From the cell containing the given text, extract its center point as [X, Y] coordinate. 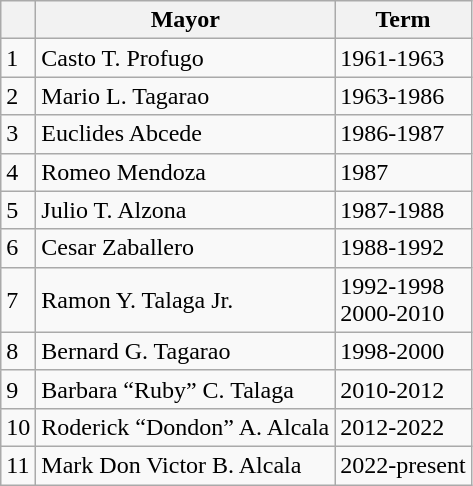
2012-2022 [403, 427]
1992-19982000-2010 [403, 300]
9 [18, 389]
7 [18, 300]
1988-1992 [403, 248]
Bernard G. Tagarao [186, 351]
1987-1988 [403, 210]
Julio T. Alzona [186, 210]
5 [18, 210]
Mark Don Victor B. Alcala [186, 465]
1961-1963 [403, 58]
1963-1986 [403, 96]
Romeo Mendoza [186, 172]
11 [18, 465]
2022-present [403, 465]
Ramon Y. Talaga Jr. [186, 300]
Term [403, 20]
3 [18, 134]
2010-2012 [403, 389]
1998-2000 [403, 351]
Cesar Zaballero [186, 248]
Mario L. Tagarao [186, 96]
Barbara “Ruby” C. Talaga [186, 389]
4 [18, 172]
Roderick “Dondon” A. Alcala [186, 427]
Casto T. Profugo [186, 58]
1 [18, 58]
1986-1987 [403, 134]
8 [18, 351]
10 [18, 427]
2 [18, 96]
Euclides Abcede [186, 134]
6 [18, 248]
1987 [403, 172]
Mayor [186, 20]
